Find where the given text appears and provide that cell's center as [x, y] coordinate. 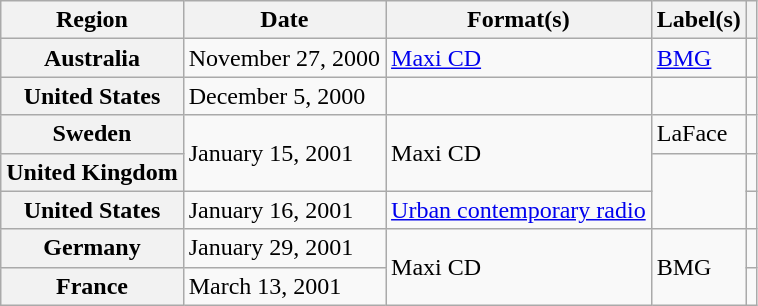
January 29, 2001 [284, 248]
November 27, 2000 [284, 58]
December 5, 2000 [284, 96]
Date [284, 20]
January 16, 2001 [284, 210]
March 13, 2001 [284, 286]
January 15, 2001 [284, 153]
Format(s) [519, 20]
Sweden [92, 134]
Region [92, 20]
LaFace [698, 134]
Germany [92, 248]
United Kingdom [92, 172]
Urban contemporary radio [519, 210]
Label(s) [698, 20]
Australia [92, 58]
France [92, 286]
